Determine the [x, y] coordinate at the center of the cell enclosing the given text.  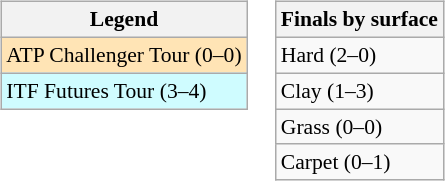
Clay (1–3) [360, 91]
Finals by surface [360, 20]
Carpet (0–1) [360, 162]
Hard (2–0) [360, 55]
Legend [124, 20]
Grass (0–0) [360, 127]
ATP Challenger Tour (0–0) [124, 55]
ITF Futures Tour (3–4) [124, 91]
